Return the [X, Y] coordinate for the center point of the cell that contains the specified text.  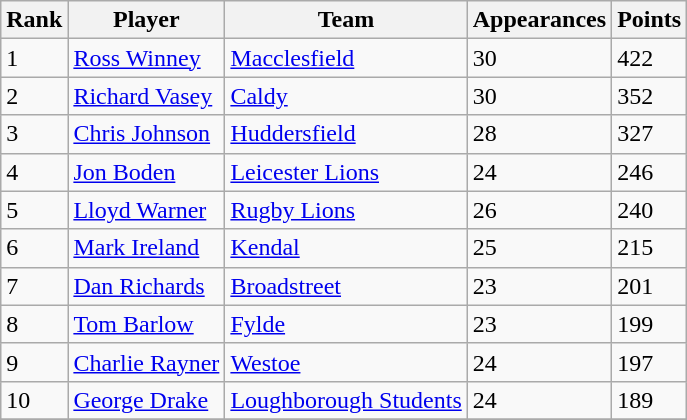
Broadstreet [346, 286]
240 [650, 210]
9 [34, 362]
2 [34, 96]
1 [34, 58]
197 [650, 362]
Fylde [346, 324]
10 [34, 400]
352 [650, 96]
Player [146, 20]
189 [650, 400]
Appearances [539, 20]
422 [650, 58]
201 [650, 286]
Points [650, 20]
Lloyd Warner [146, 210]
6 [34, 248]
Charlie Rayner [146, 362]
4 [34, 172]
Mark Ireland [146, 248]
Ross Winney [146, 58]
5 [34, 210]
Macclesfield [346, 58]
8 [34, 324]
Rugby Lions [346, 210]
Caldy [346, 96]
Tom Barlow [146, 324]
25 [539, 248]
Loughborough Students [346, 400]
28 [539, 134]
George Drake [146, 400]
246 [650, 172]
Huddersfield [346, 134]
Leicester Lions [346, 172]
Jon Boden [146, 172]
Team [346, 20]
Westoe [346, 362]
Dan Richards [146, 286]
215 [650, 248]
Chris Johnson [146, 134]
Kendal [346, 248]
26 [539, 210]
3 [34, 134]
327 [650, 134]
199 [650, 324]
Rank [34, 20]
Richard Vasey [146, 96]
7 [34, 286]
